Identify which cell holds the provided text, then report its (x, y) central coordinate. 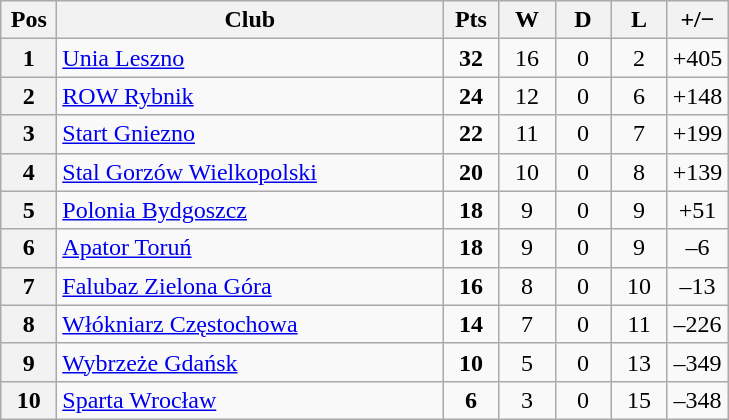
13 (639, 362)
22 (471, 134)
+139 (698, 172)
–226 (698, 324)
32 (471, 58)
Włókniarz Częstochowa (250, 324)
Wybrzeże Gdańsk (250, 362)
20 (471, 172)
14 (471, 324)
12 (527, 96)
–349 (698, 362)
ROW Rybnik (250, 96)
Unia Leszno (250, 58)
Pts (471, 20)
–348 (698, 400)
+148 (698, 96)
4 (29, 172)
L (639, 20)
+51 (698, 210)
Apator Toruń (250, 248)
+/− (698, 20)
–6 (698, 248)
Stal Gorzów Wielkopolski (250, 172)
+199 (698, 134)
Club (250, 20)
W (527, 20)
D (583, 20)
+405 (698, 58)
1 (29, 58)
Falubaz Zielona Góra (250, 286)
Pos (29, 20)
24 (471, 96)
Start Gniezno (250, 134)
15 (639, 400)
Sparta Wrocław (250, 400)
–13 (698, 286)
Polonia Bydgoszcz (250, 210)
